Return (X, Y) of the center of cell containing provided text 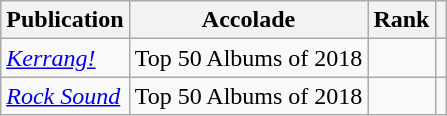
Rank (402, 20)
Accolade (248, 20)
Publication (65, 20)
Kerrang! (65, 58)
Rock Sound (65, 96)
